For the text-containing cell, return its midpoint in (x, y) coordinate format. 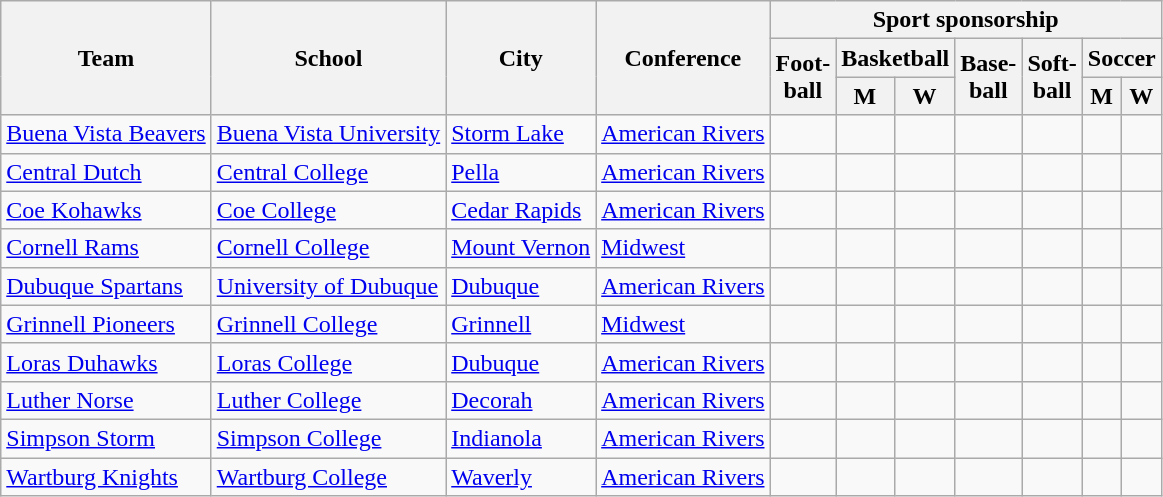
Coe Kohawks (106, 210)
Conference (683, 58)
Wartburg College (328, 477)
Luther Norse (106, 400)
Base-ball (988, 77)
Grinnell College (328, 324)
Soft-ball (1052, 77)
Luther College (328, 400)
Simpson College (328, 438)
Storm Lake (521, 134)
Coe College (328, 210)
Basketball (896, 58)
Cornell College (328, 248)
Waverly (521, 477)
City (521, 58)
School (328, 58)
Foot-ball (803, 77)
Indianola (521, 438)
Dubuque Spartans (106, 286)
Decorah (521, 400)
Central Dutch (106, 172)
Pella (521, 172)
Grinnell Pioneers (106, 324)
Team (106, 58)
Sport sponsorship (966, 20)
Cedar Rapids (521, 210)
Grinnell (521, 324)
Cornell Rams (106, 248)
Mount Vernon (521, 248)
Soccer (1122, 58)
Central College (328, 172)
Loras College (328, 362)
Wartburg Knights (106, 477)
Buena Vista Beavers (106, 134)
Buena Vista University (328, 134)
Loras Duhawks (106, 362)
Simpson Storm (106, 438)
University of Dubuque (328, 286)
